Scan for the cell matching the given text and deliver its [x, y] coordinate at center. 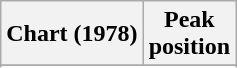
Peakposition [189, 34]
Chart (1978) [72, 34]
